Capture the cell that displays the provided text and extract its (X, Y) central coordinate. 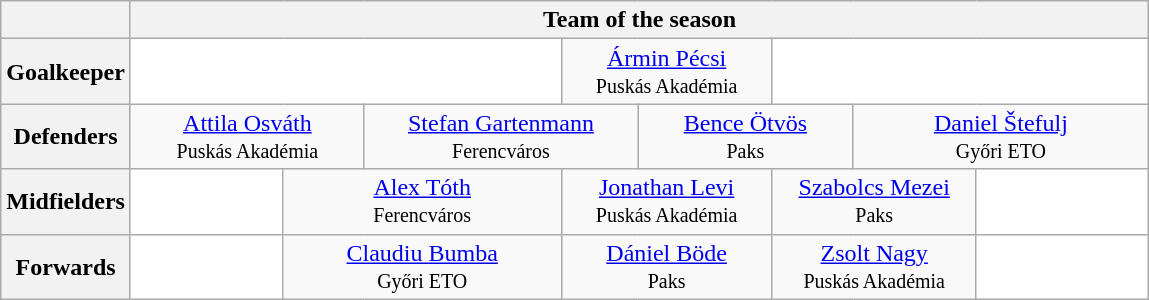
Dániel BödePaks (666, 266)
Alex TóthFerencváros (422, 202)
Zsolt NagyPuskás Akadémia (874, 266)
Ármin PécsiPuskás Akadémia (666, 72)
Claudiu BumbaGyőri ETO (422, 266)
Bence ÖtvösPaks (746, 136)
Goalkeeper (66, 72)
Midfielders (66, 202)
Forwards (66, 266)
Jonathan LeviPuskás Akadémia (666, 202)
Daniel ŠtefuljGyőri ETO (1000, 136)
Defenders (66, 136)
Team of the season (639, 20)
Attila OsváthPuskás Akadémia (247, 136)
Szabolcs MezeiPaks (874, 202)
Stefan GartenmannFerencváros (500, 136)
